From the cell containing the given text, extract its center point as (x, y) coordinate. 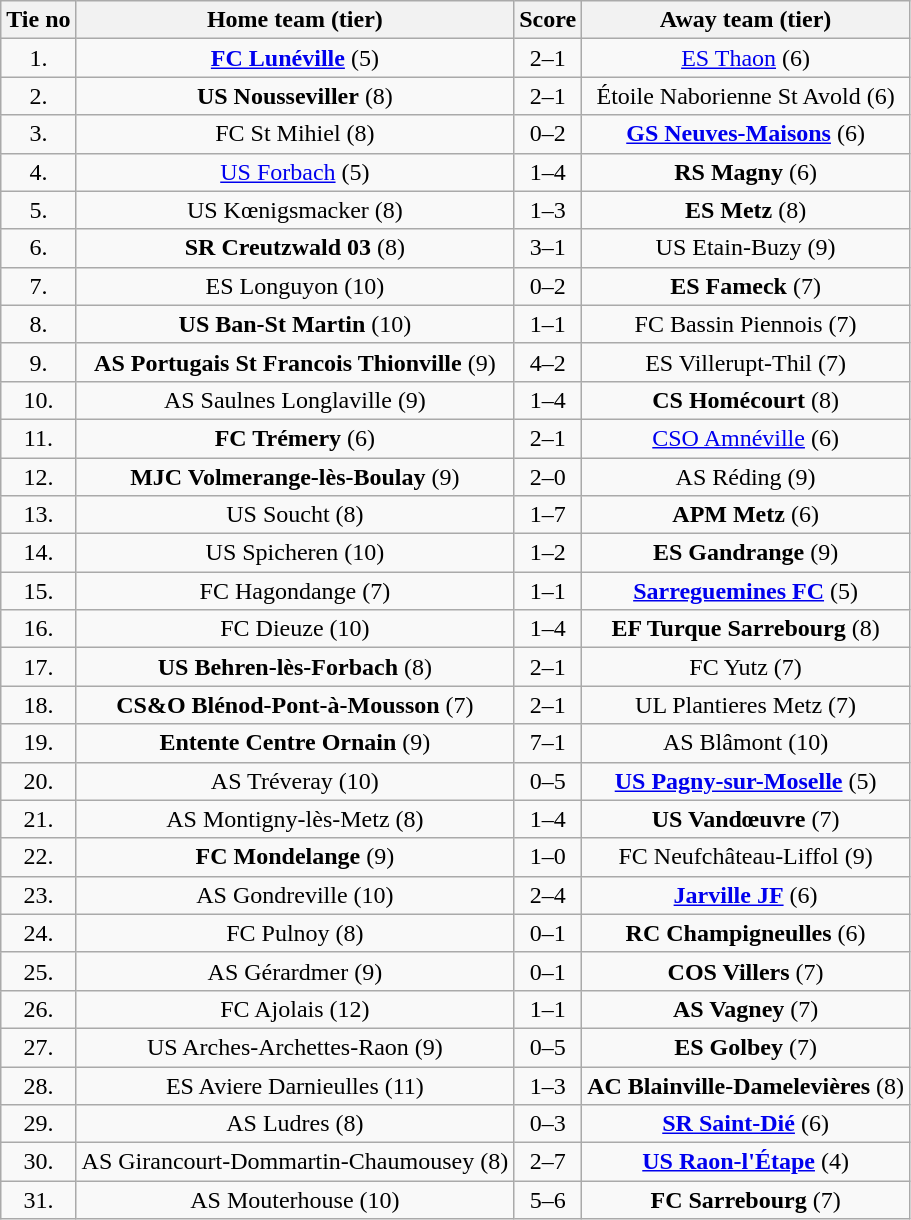
Away team (tier) (746, 20)
COS Villers (7) (746, 971)
FC Pulnoy (8) (295, 933)
AS Saulnes Longlaville (9) (295, 400)
6. (38, 248)
GS Neuves-Maisons (6) (746, 134)
5–6 (548, 1200)
Score (548, 20)
US Ban-St Martin (10) (295, 324)
2–4 (548, 895)
19. (38, 743)
CS&O Blénod-Pont-à-Mousson (7) (295, 705)
SR Creutzwald 03 (8) (295, 248)
11. (38, 438)
4. (38, 172)
AS Ludres (8) (295, 1124)
Entente Centre Ornain (9) (295, 743)
1–0 (548, 857)
8. (38, 324)
FC Dieuze (10) (295, 629)
26. (38, 1009)
AS Blâmont (10) (746, 743)
FC Bassin Piennois (7) (746, 324)
ES Fameck (7) (746, 286)
ES Villerupt-Thil (7) (746, 362)
RS Magny (6) (746, 172)
13. (38, 515)
ES Metz (8) (746, 210)
APM Metz (6) (746, 515)
FC Trémery (6) (295, 438)
US Forbach (5) (295, 172)
AS Réding (9) (746, 477)
Tie no (38, 20)
4–2 (548, 362)
US Nousseviller (8) (295, 96)
28. (38, 1085)
21. (38, 819)
14. (38, 553)
FC Neufchâteau-Liffol (9) (746, 857)
US Vandœuvre (7) (746, 819)
US Raon-l'Étape (4) (746, 1162)
16. (38, 629)
US Kœnigsmacker (8) (295, 210)
US Spicheren (10) (295, 553)
ES Aviere Darnieulles (11) (295, 1085)
CSO Amnéville (6) (746, 438)
ES Gandrange (9) (746, 553)
FC Mondelange (9) (295, 857)
2–7 (548, 1162)
1–2 (548, 553)
10. (38, 400)
US Behren-lès-Forbach (8) (295, 667)
FC St Mihiel (8) (295, 134)
AC Blainville-Damelevières (8) (746, 1085)
17. (38, 667)
FC Sarrebourg (7) (746, 1200)
29. (38, 1124)
25. (38, 971)
Jarville JF (6) (746, 895)
30. (38, 1162)
7–1 (548, 743)
1–7 (548, 515)
US Pagny-sur-Moselle (5) (746, 781)
ES Thaon (6) (746, 58)
US Arches-Archettes-Raon (9) (295, 1047)
3. (38, 134)
12. (38, 477)
Étoile Naborienne St Avold (6) (746, 96)
20. (38, 781)
FC Ajolais (12) (295, 1009)
SR Saint-Dié (6) (746, 1124)
15. (38, 591)
Sarreguemines FC (5) (746, 591)
Home team (tier) (295, 20)
AS Mouterhouse (10) (295, 1200)
3–1 (548, 248)
0–3 (548, 1124)
27. (38, 1047)
23. (38, 895)
2. (38, 96)
1. (38, 58)
FC Yutz (7) (746, 667)
FC Lunéville (5) (295, 58)
AS Gérardmer (9) (295, 971)
US Etain-Buzy (9) (746, 248)
AS Tréveray (10) (295, 781)
UL Plantieres Metz (7) (746, 705)
ES Golbey (7) (746, 1047)
22. (38, 857)
31. (38, 1200)
9. (38, 362)
AS Gondreville (10) (295, 895)
5. (38, 210)
AS Portugais St Francois Thionville (9) (295, 362)
FC Hagondange (7) (295, 591)
7. (38, 286)
24. (38, 933)
US Soucht (8) (295, 515)
AS Vagney (7) (746, 1009)
AS Girancourt-Dommartin-Chaumousey (8) (295, 1162)
ES Longuyon (10) (295, 286)
MJC Volmerange-lès-Boulay (9) (295, 477)
18. (38, 705)
CS Homécourt (8) (746, 400)
AS Montigny-lès-Metz (8) (295, 819)
EF Turque Sarrebourg (8) (746, 629)
RC Champigneulles (6) (746, 933)
2–0 (548, 477)
